Identify which cell holds the provided text, then report its [x, y] central coordinate. 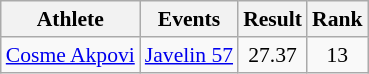
27.37 [272, 55]
Javelin 57 [189, 55]
Rank [338, 19]
Result [272, 19]
Cosme Akpovi [70, 55]
13 [338, 55]
Athlete [70, 19]
Events [189, 19]
